Capture the cell that displays the provided text and extract its [x, y] central coordinate. 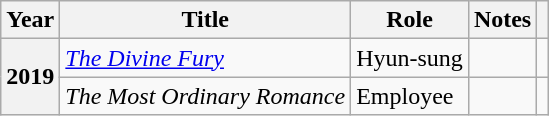
Employee [410, 96]
Title [206, 20]
Hyun-sung [410, 58]
The Most Ordinary Romance [206, 96]
Year [30, 20]
2019 [30, 77]
The Divine Fury [206, 58]
Role [410, 20]
Notes [502, 20]
